From the cell containing the given text, extract its center point as [x, y] coordinate. 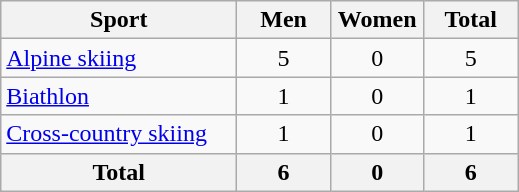
Women [377, 20]
Men [284, 20]
Alpine skiing [119, 58]
Sport [119, 20]
Cross-country skiing [119, 134]
Biathlon [119, 96]
